Locate the cell with the specified text and output its [x, y] center coordinate. 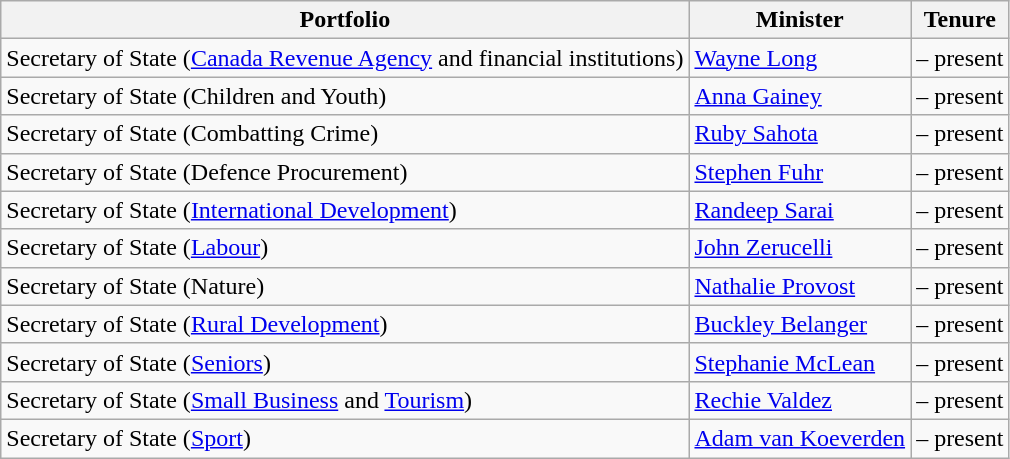
Buckley Belanger [800, 324]
John Zerucelli [800, 248]
Secretary of State (Nature) [345, 286]
Stephen Fuhr [800, 172]
Wayne Long [800, 58]
Secretary of State (Children and Youth) [345, 96]
Stephanie McLean [800, 362]
Secretary of State (International Development) [345, 210]
Secretary of State (Sport) [345, 438]
Ruby Sahota [800, 134]
Minister [800, 20]
Anna Gainey [800, 96]
Secretary of State (Small Business and Tourism) [345, 400]
Secretary of State (Canada Revenue Agency and financial institutions) [345, 58]
Secretary of State (Labour) [345, 248]
Nathalie Provost [800, 286]
Secretary of State (Rural Development) [345, 324]
Rechie Valdez [800, 400]
Randeep Sarai [800, 210]
Secretary of State (Combatting Crime) [345, 134]
Tenure [960, 20]
Secretary of State (Defence Procurement) [345, 172]
Secretary of State (Seniors) [345, 362]
Adam van Koeverden [800, 438]
Portfolio [345, 20]
